From the cell containing the given text, extract its center point as [x, y] coordinate. 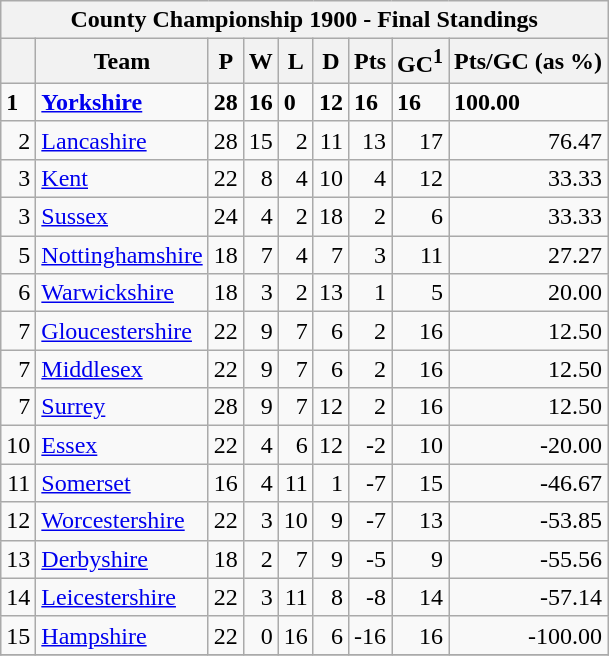
20.00 [528, 293]
Sussex [122, 217]
Kent [122, 178]
Lancashire [122, 140]
Team [122, 62]
Surrey [122, 407]
Pts/GC (as %) [528, 62]
Warwickshire [122, 293]
Somerset [122, 483]
Hampshire [122, 635]
-100.00 [528, 635]
Essex [122, 445]
W [260, 62]
Middlesex [122, 369]
D [330, 62]
Yorkshire [122, 102]
Derbyshire [122, 559]
County Championship 1900 - Final Standings [304, 20]
76.47 [528, 140]
Pts [370, 62]
100.00 [528, 102]
17 [420, 140]
GC1 [420, 62]
Gloucestershire [122, 331]
-20.00 [528, 445]
-5 [370, 559]
Nottinghamshire [122, 255]
-8 [370, 597]
-46.67 [528, 483]
-16 [370, 635]
Worcestershire [122, 521]
P [226, 62]
-2 [370, 445]
L [296, 62]
Leicestershire [122, 597]
-57.14 [528, 597]
-53.85 [528, 521]
24 [226, 217]
27.27 [528, 255]
-55.56 [528, 559]
